Determine the [x, y] coordinate at the center of the cell enclosing the given text.  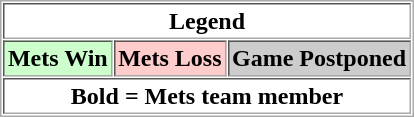
Bold = Mets team member [206, 96]
Mets Win [58, 58]
Legend [206, 21]
Game Postponed [320, 58]
Mets Loss [170, 58]
